Output the [X, Y] coordinate of the center of the cell containing the given text.  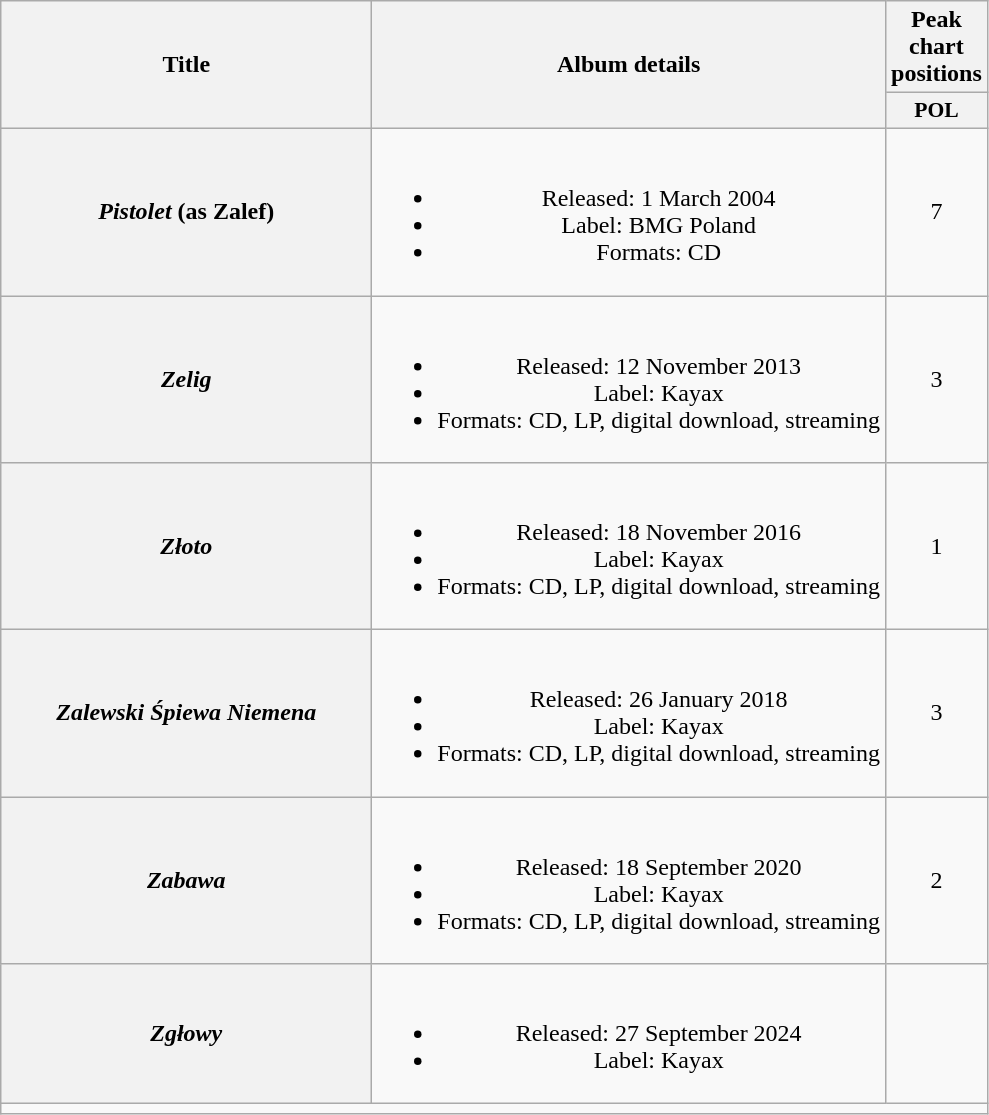
Title [186, 65]
Złoto [186, 546]
1 [937, 546]
7 [937, 212]
Zalewski Śpiewa Niemena [186, 714]
2 [937, 880]
Zabawa [186, 880]
Released: 18 September 2020Label: KayaxFormats: CD, LP, digital download, streaming [629, 880]
Released: 12 November 2013Label: KayaxFormats: CD, LP, digital download, streaming [629, 380]
Released: 18 November 2016Label: KayaxFormats: CD, LP, digital download, streaming [629, 546]
Released: 27 September 2024Label: Kayax [629, 1034]
Peak chart positions [937, 47]
Released: 26 January 2018Label: KayaxFormats: CD, LP, digital download, streaming [629, 714]
Zelig [186, 380]
Album details [629, 65]
POL [937, 111]
Released: 1 March 2004Label: BMG PolandFormats: CD [629, 212]
Zgłowy [186, 1034]
Pistolet (as Zalef) [186, 212]
